Extract the [X, Y] coordinate from the center of the cell holding the provided text.  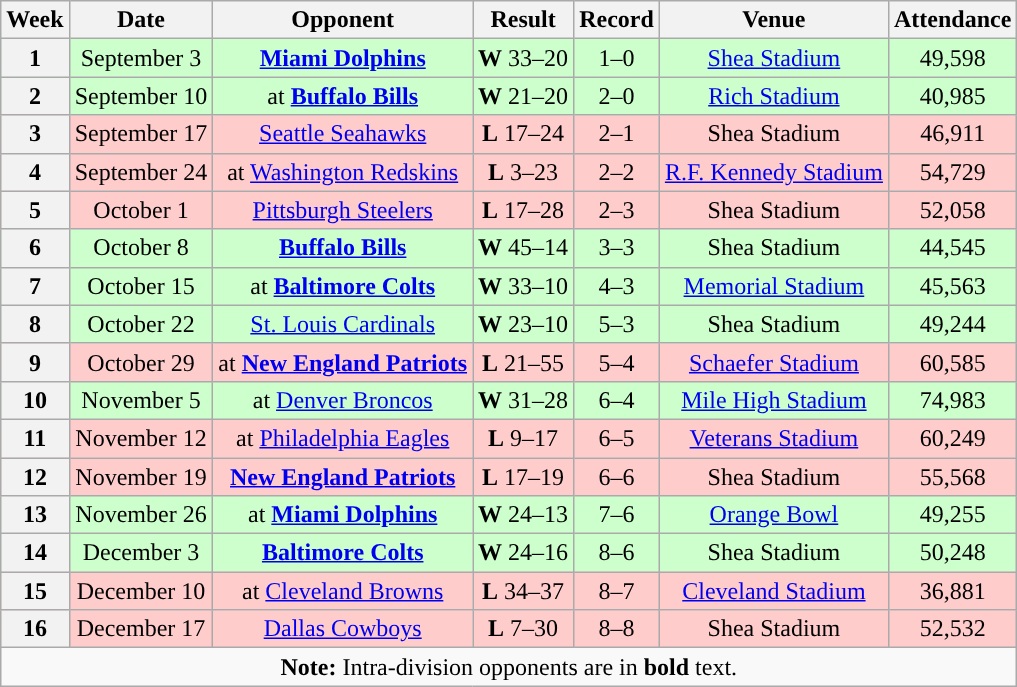
L 3–23 [524, 172]
New England Patriots [343, 477]
9 [35, 362]
L 21–55 [524, 362]
at Cleveland Browns [343, 591]
at Baltimore Colts [343, 286]
L 34–37 [524, 591]
40,985 [952, 96]
2–3 [617, 210]
L 17–19 [524, 477]
October 1 [141, 210]
L 9–17 [524, 438]
6 [35, 248]
L 7–30 [524, 629]
5–3 [617, 324]
September 10 [141, 96]
3–3 [617, 248]
Cleveland Stadium [774, 591]
Orange Bowl [774, 515]
Dallas Cowboys [343, 629]
Opponent [343, 20]
W 31–28 [524, 400]
September 24 [141, 172]
1–0 [617, 58]
at Philadelphia Eagles [343, 438]
1 [35, 58]
74,983 [952, 400]
2 [35, 96]
September 17 [141, 134]
December 3 [141, 553]
Week [35, 20]
at Denver Broncos [343, 400]
6–5 [617, 438]
7 [35, 286]
15 [35, 591]
Seattle Seahawks [343, 134]
6–4 [617, 400]
49,244 [952, 324]
10 [35, 400]
44,545 [952, 248]
6–6 [617, 477]
8–8 [617, 629]
November 5 [141, 400]
W 23–10 [524, 324]
Attendance [952, 20]
Miami Dolphins [343, 58]
2–1 [617, 134]
54,729 [952, 172]
November 12 [141, 438]
W 21–20 [524, 96]
September 3 [141, 58]
46,911 [952, 134]
Veterans Stadium [774, 438]
Result [524, 20]
3 [35, 134]
October 8 [141, 248]
October 29 [141, 362]
55,568 [952, 477]
November 19 [141, 477]
16 [35, 629]
Baltimore Colts [343, 553]
Mile High Stadium [774, 400]
36,881 [952, 591]
5–4 [617, 362]
Pittsburgh Steelers [343, 210]
W 33–10 [524, 286]
50,248 [952, 553]
at Buffalo Bills [343, 96]
Schaefer Stadium [774, 362]
4–3 [617, 286]
2–2 [617, 172]
7–6 [617, 515]
St. Louis Cardinals [343, 324]
L 17–24 [524, 134]
Note: Intra-division opponents are in bold text. [509, 667]
11 [35, 438]
60,249 [952, 438]
Record [617, 20]
at New England Patriots [343, 362]
November 26 [141, 515]
8–7 [617, 591]
49,598 [952, 58]
Venue [774, 20]
W 24–13 [524, 515]
52,532 [952, 629]
2–0 [617, 96]
October 22 [141, 324]
Buffalo Bills [343, 248]
Rich Stadium [774, 96]
45,563 [952, 286]
8–6 [617, 553]
L 17–28 [524, 210]
December 17 [141, 629]
5 [35, 210]
4 [35, 172]
W 24–16 [524, 553]
Memorial Stadium [774, 286]
12 [35, 477]
52,058 [952, 210]
W 33–20 [524, 58]
60,585 [952, 362]
at Washington Redskins [343, 172]
October 15 [141, 286]
13 [35, 515]
at Miami Dolphins [343, 515]
14 [35, 553]
December 10 [141, 591]
49,255 [952, 515]
Date [141, 20]
R.F. Kennedy Stadium [774, 172]
W 45–14 [524, 248]
8 [35, 324]
